Return the (X, Y) coordinate for the center point of the cell that contains the specified text.  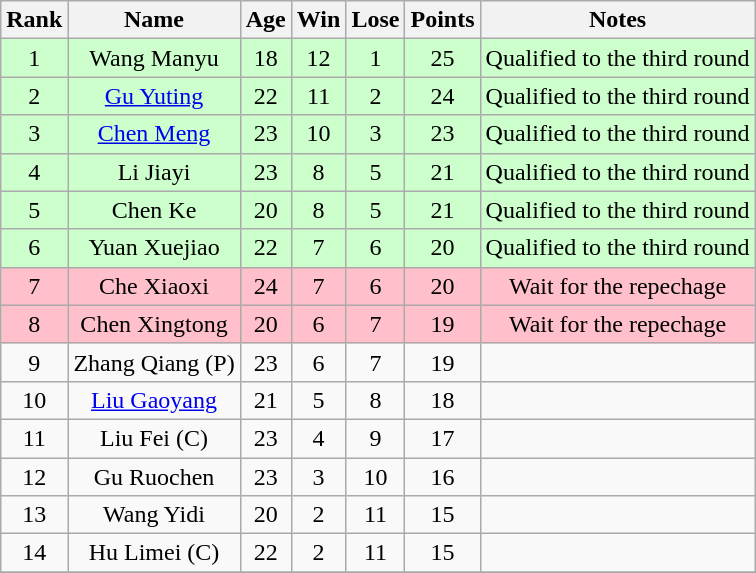
Rank (34, 20)
Points (442, 20)
Wang Manyu (154, 58)
Chen Ke (154, 210)
16 (442, 477)
Chen Meng (154, 134)
Age (266, 20)
Gu Ruochen (154, 477)
Liu Fei (C) (154, 438)
Lose (376, 20)
Name (154, 20)
Liu Gaoyang (154, 400)
Hu Limei (C) (154, 553)
Gu Yuting (154, 96)
Chen Xingtong (154, 324)
Notes (618, 20)
Win (318, 20)
Zhang Qiang (P) (154, 362)
Che Xiaoxi (154, 286)
25 (442, 58)
Yuan Xuejiao (154, 248)
Li Jiayi (154, 172)
14 (34, 553)
Wang Yidi (154, 515)
13 (34, 515)
17 (442, 438)
